Search for the cell housing the specified text and yield its [X, Y] center coordinate. 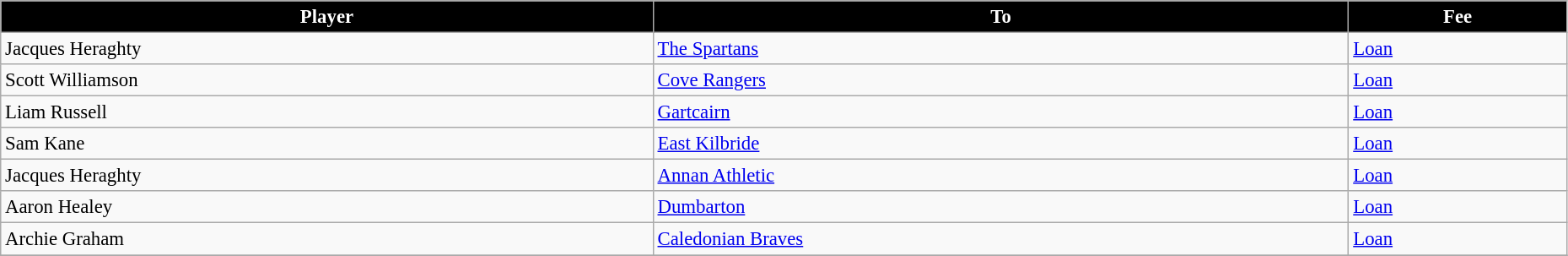
Liam Russell [327, 112]
Scott Williamson [327, 80]
East Kilbride [1000, 144]
Fee [1458, 17]
Sam Kane [327, 144]
Gartcairn [1000, 112]
Caledonian Braves [1000, 239]
The Spartans [1000, 49]
Player [327, 17]
To [1000, 17]
Archie Graham [327, 239]
Aaron Healey [327, 207]
Cove Rangers [1000, 80]
Dumbarton [1000, 207]
Annan Athletic [1000, 176]
